Determine the [X, Y] coordinate at the center of the cell enclosing the given text.  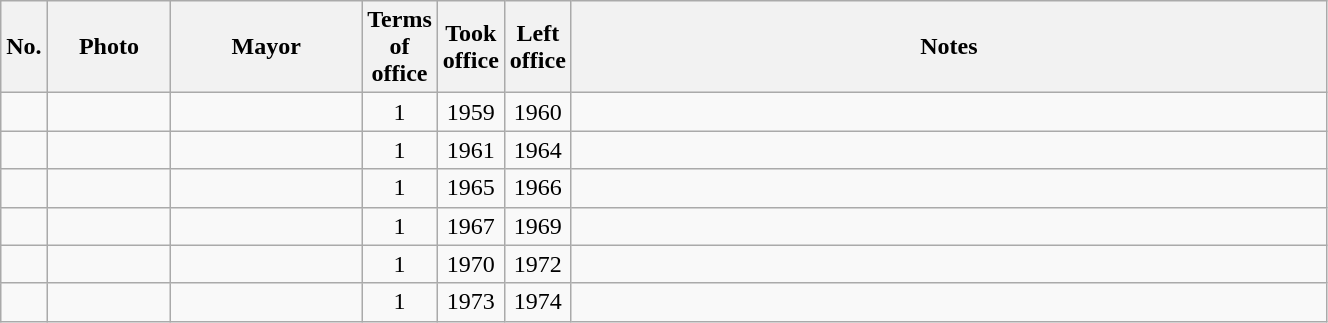
1965 [470, 188]
1974 [538, 302]
1973 [470, 302]
1960 [538, 112]
1972 [538, 264]
1964 [538, 150]
1967 [470, 226]
1970 [470, 264]
1969 [538, 226]
1966 [538, 188]
Took office [470, 47]
Photo [109, 47]
Terms of office [400, 47]
Left office [538, 47]
1961 [470, 150]
Notes [948, 47]
1959 [470, 112]
Mayor [266, 47]
No. [24, 47]
